Return the (x, y) coordinate for the center point of the cell that contains the specified text.  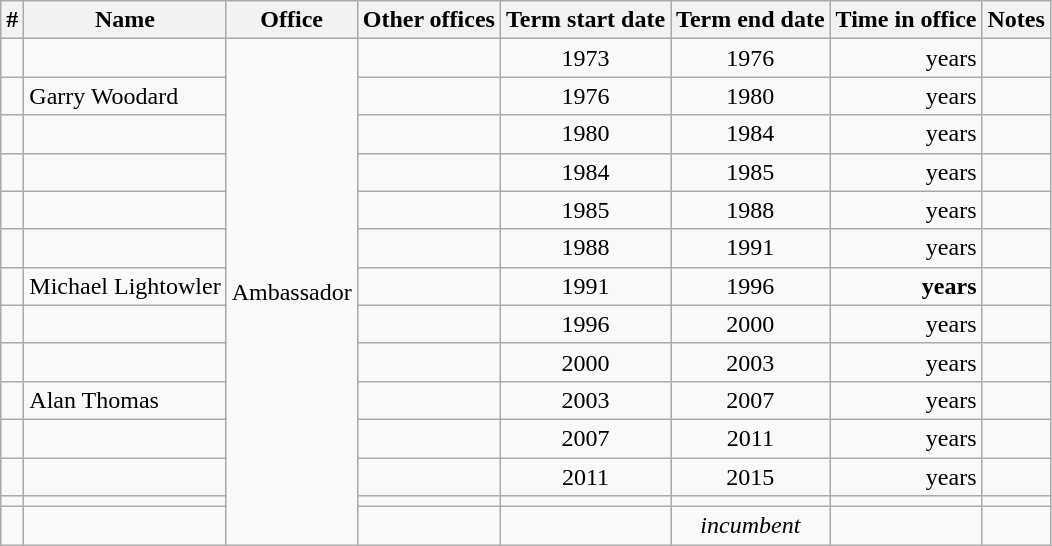
Term start date (585, 20)
Michael Lightowler (125, 286)
Other offices (428, 20)
Garry Woodard (125, 96)
# (12, 20)
1973 (585, 58)
Name (125, 20)
Office (292, 20)
Ambassador (292, 292)
incumbent (751, 526)
Time in office (906, 20)
2015 (751, 477)
Alan Thomas (125, 400)
Notes (1016, 20)
Term end date (751, 20)
